Extract the [X, Y] coordinate from the center of the cell holding the provided text.  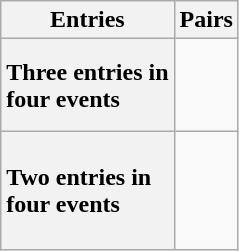
Two entries infour events [88, 190]
Pairs [206, 20]
Entries [88, 20]
Three entries infour events [88, 85]
